Capture the cell that displays the provided text and extract its [x, y] central coordinate. 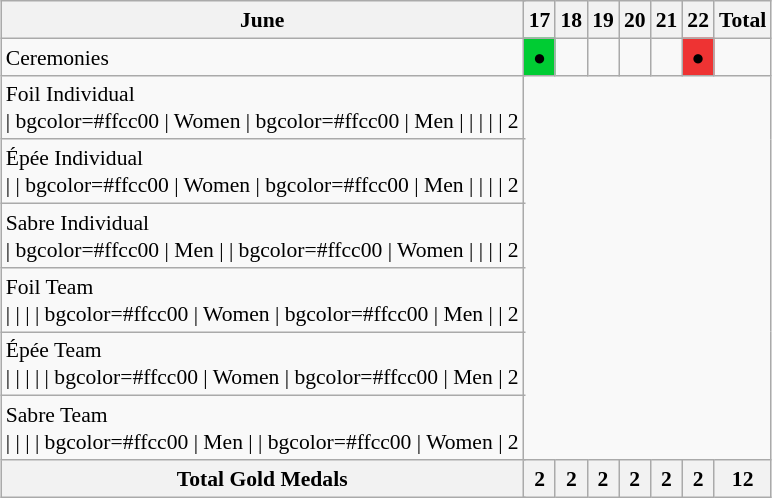
Épée Individual| | bgcolor=#ffcc00 | Women | bgcolor=#ffcc00 | Men | | | | 2 [262, 171]
20 [635, 20]
Foil Team| | | | bgcolor=#ffcc00 | Women | bgcolor=#ffcc00 | Men | | 2 [262, 299]
Sabre Team| | | | bgcolor=#ffcc00 | Men | | bgcolor=#ffcc00 | Women | 2 [262, 428]
12 [742, 478]
21 [667, 20]
17 [540, 20]
Foil Individual| bgcolor=#ffcc00 | Women | bgcolor=#ffcc00 | Men | | | | | 2 [262, 107]
18 [571, 20]
22 [698, 20]
Épée Team| | | | | bgcolor=#ffcc00 | Women | bgcolor=#ffcc00 | Men | 2 [262, 364]
Total Gold Medals [262, 478]
June [262, 20]
Ceremonies [262, 56]
Total [742, 20]
Sabre Individual| bgcolor=#ffcc00 | Men | | bgcolor=#ffcc00 | Women | | | | 2 [262, 235]
19 [603, 20]
